Return the (X, Y) coordinate for the center point of the cell that contains the specified text.  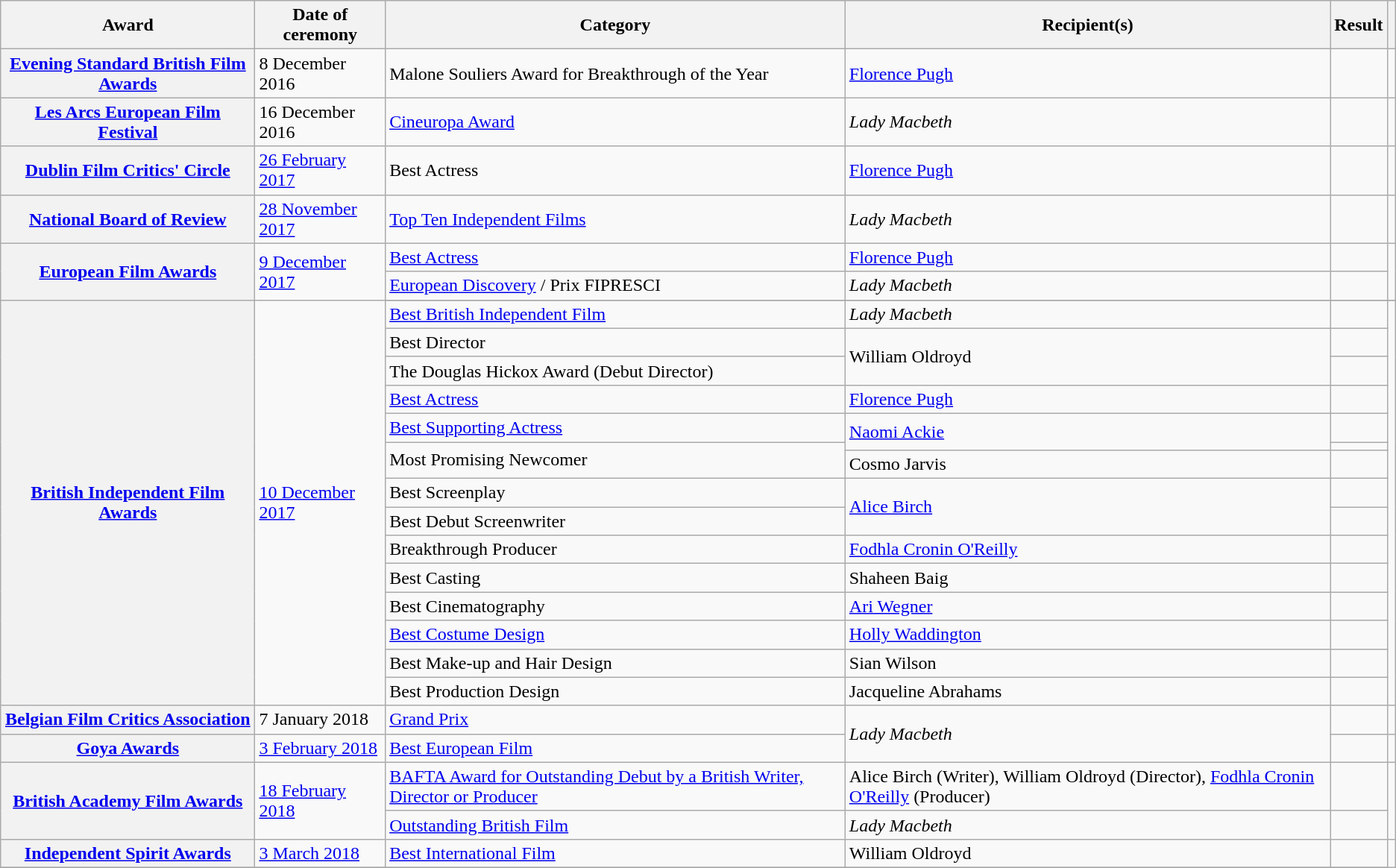
7 January 2018 (321, 720)
Best Director (616, 342)
Outstanding British Film (616, 825)
Best International Film (616, 853)
National Board of Review (128, 219)
26 February 2017 (321, 170)
Jacqueline Abrahams (1087, 691)
Alice Birch (1087, 507)
Fodhla Cronin O'Reilly (1087, 550)
Cineuropa Award (616, 122)
Best Production Design (616, 691)
3 February 2018 (321, 748)
Cosmo Jarvis (1087, 465)
Best European Film (616, 748)
Belgian Film Critics Association (128, 720)
Recipient(s) (1087, 25)
Dublin Film Critics' Circle (128, 170)
Grand Prix (616, 720)
8 December 2016 (321, 73)
Evening Standard British Film Awards (128, 73)
Ari Wegner (1087, 606)
European Discovery / Prix FIPRESCI (616, 286)
Best British Independent Film (616, 314)
Best Cinematography (616, 606)
Category (616, 25)
Alice Birch (Writer), William Oldroyd (Director), Fodhla Cronin O'Reilly (Producer) (1087, 786)
The Douglas Hickox Award (Debut Director) (616, 371)
BAFTA Award for Outstanding Debut by a British Writer, Director or Producer (616, 786)
9 December 2017 (321, 271)
Best Screenplay (616, 493)
Best Casting (616, 578)
Goya Awards (128, 748)
British Academy Film Awards (128, 801)
Best Debut Screenwriter (616, 521)
16 December 2016 (321, 122)
Result (1359, 25)
Date of ceremony (321, 25)
28 November 2017 (321, 219)
18 February 2018 (321, 801)
10 December 2017 (321, 503)
Best Make-up and Hair Design (616, 663)
Les Arcs European Film Festival (128, 122)
Award (128, 25)
Best Supporting Actress (616, 427)
Most Promising Newcomer (616, 459)
Breakthrough Producer (616, 550)
Independent Spirit Awards (128, 853)
3 March 2018 (321, 853)
European Film Awards (128, 271)
Shaheen Baig (1087, 578)
Best Costume Design (616, 635)
Naomi Ackie (1087, 431)
Sian Wilson (1087, 663)
Holly Waddington (1087, 635)
Malone Souliers Award for Breakthrough of the Year (616, 73)
British Independent Film Awards (128, 503)
Top Ten Independent Films (616, 219)
